Locate the cell with the specified text and output its [X, Y] center coordinate. 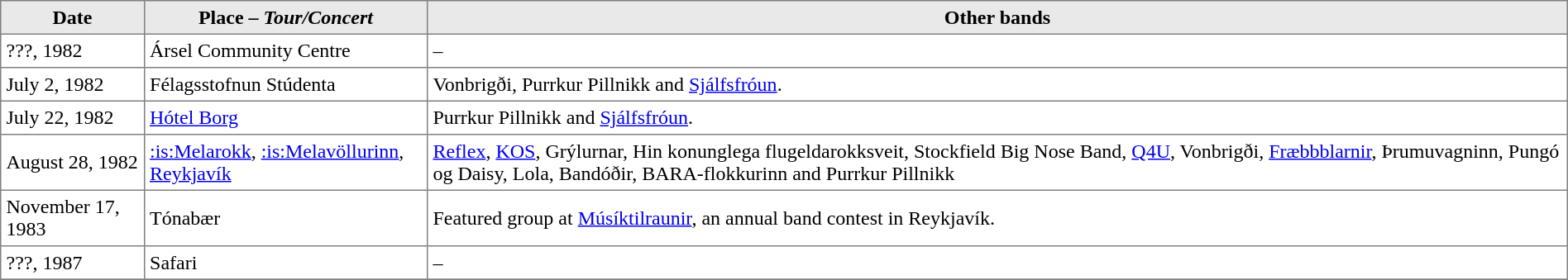
Safari [285, 263]
August 28, 1982 [73, 163]
Vonbrigði, Purrkur Pillnikk and Sjálfsfróun. [997, 84]
July 22, 1982 [73, 117]
July 2, 1982 [73, 84]
Date [73, 17]
Tónabær [285, 218]
Other bands [997, 17]
Ársel Community Centre [285, 50]
:is:Melarokk, :is:Melavöllurinn, Reykjavík [285, 163]
Purrkur Pillnikk and Sjálfsfróun. [997, 117]
Place – Tour/Concert [285, 17]
Félagsstofnun Stúdenta [285, 84]
November 17, 1983 [73, 218]
Hótel Borg [285, 117]
???, 1987 [73, 263]
Featured group at Músíktilraunir, an annual band contest in Reykjavík. [997, 218]
???, 1982 [73, 50]
